Find where the given text appears and provide that cell's center as [X, Y] coordinate. 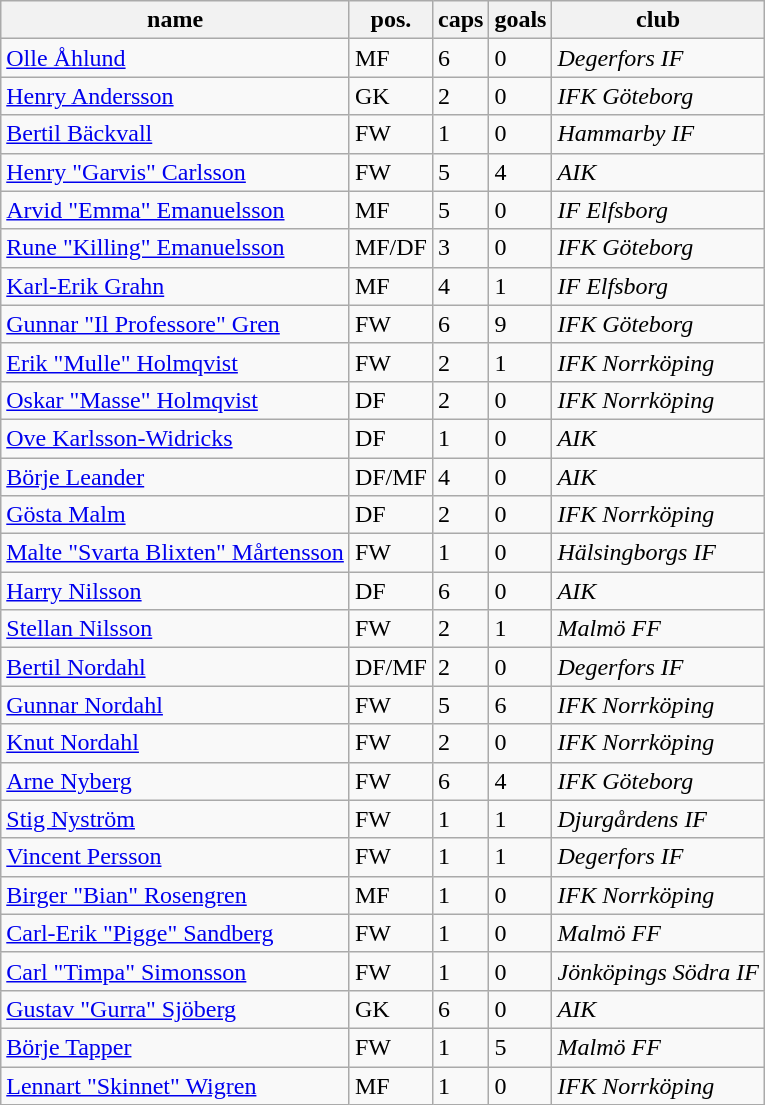
Knut Nordahl [176, 743]
Börje Tapper [176, 1047]
MF/DF [390, 248]
Arvid "Emma" Emanuelsson [176, 210]
Stellan Nilsson [176, 629]
9 [520, 324]
Hälsingborgs IF [658, 553]
Djurgårdens IF [658, 819]
Vincent Persson [176, 857]
Jönköpings Södra IF [658, 971]
Oskar "Masse" Holmqvist [176, 400]
Bertil Nordahl [176, 667]
Karl-Erik Grahn [176, 286]
Gunnar Nordahl [176, 705]
Ove Karlsson-Widricks [176, 438]
Gunnar "Il Professore" Gren [176, 324]
Carl "Timpa" Simonsson [176, 971]
caps [460, 20]
name [176, 20]
Börje Leander [176, 477]
Carl-Erik "Pigge" Sandberg [176, 933]
Bertil Bäckvall [176, 134]
Malte "Svarta Blixten" Mårtensson [176, 553]
Olle Åhlund [176, 58]
Birger "Bian" Rosengren [176, 895]
Arne Nyberg [176, 781]
Erik "Mulle" Holmqvist [176, 362]
Harry Nilsson [176, 591]
pos. [390, 20]
3 [460, 248]
Gustav "Gurra" Sjöberg [176, 1009]
Stig Nyström [176, 819]
club [658, 20]
Rune "Killing" Emanuelsson [176, 248]
Henry Andersson [176, 96]
Hammarby IF [658, 134]
Henry "Garvis" Carlsson [176, 172]
Lennart "Skinnet" Wigren [176, 1085]
goals [520, 20]
Gösta Malm [176, 515]
